Output the [x, y] coordinate of the center of the cell containing the given text.  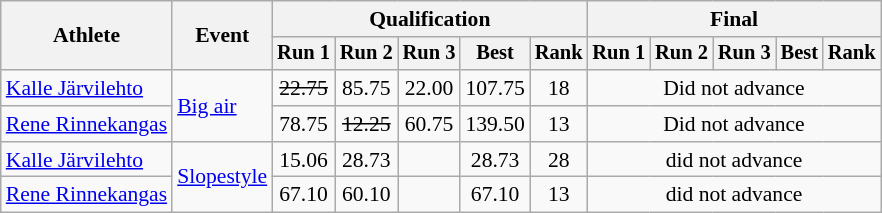
Qualification [430, 19]
Big air [222, 106]
Event [222, 36]
78.75 [304, 124]
139.50 [494, 124]
28 [559, 160]
85.75 [366, 88]
22.00 [430, 88]
15.06 [304, 160]
107.75 [494, 88]
12.25 [366, 124]
18 [559, 88]
60.75 [430, 124]
Final [734, 19]
Athlete [86, 36]
22.75 [304, 88]
60.10 [366, 195]
Slopestyle [222, 178]
